Provide the (x, y) coordinate of the cell's center where the given text is located.  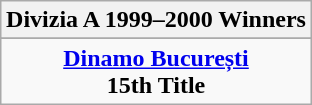
Divizia A 1999–2000 Winners (156, 20)
Dinamo București15th Title (156, 72)
